Return the [X, Y] coordinate for the center point of the cell that contains the specified text.  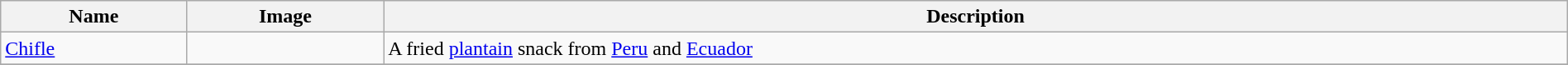
Image [285, 17]
Description [976, 17]
Chifle [94, 48]
A fried plantain snack from Peru and Ecuador [976, 48]
Name [94, 17]
